Output the (x, y) coordinate of the center of the cell containing the given text.  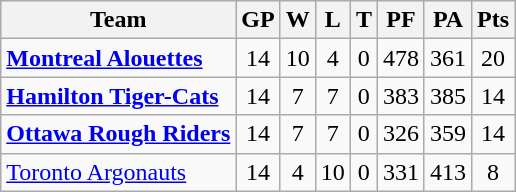
361 (448, 58)
PF (400, 20)
Ottawa Rough Riders (118, 134)
Montreal Alouettes (118, 58)
8 (494, 172)
T (364, 20)
GP (258, 20)
478 (400, 58)
Toronto Argonauts (118, 172)
Pts (494, 20)
Team (118, 20)
Hamilton Tiger-Cats (118, 96)
413 (448, 172)
326 (400, 134)
385 (448, 96)
359 (448, 134)
331 (400, 172)
L (332, 20)
PA (448, 20)
20 (494, 58)
W (298, 20)
383 (400, 96)
